Search for the cell housing the specified text and yield its [X, Y] center coordinate. 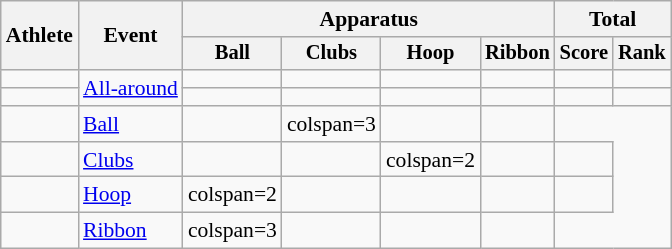
Apparatus [369, 19]
All-around [130, 88]
Total [613, 19]
Event [130, 36]
Score [584, 54]
Athlete [40, 36]
Rank [642, 54]
